Pinpoint the cell where the given text exists, returning its (x, y) midpoint coordinate. 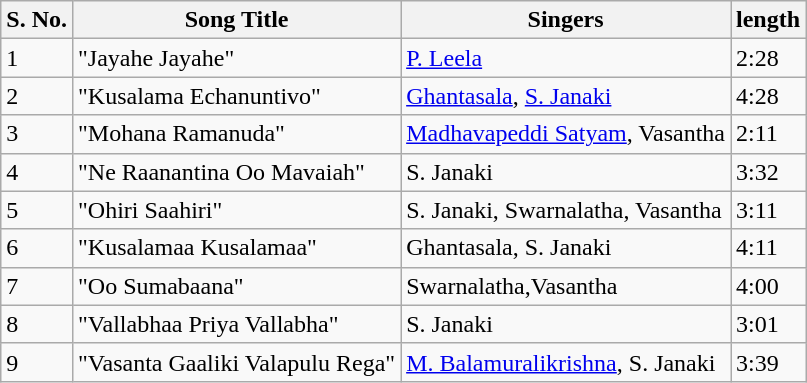
6 (37, 248)
"Jayahe Jayahe" (236, 58)
"Oo Sumabaana" (236, 286)
Madhavapeddi Satyam, Vasantha (566, 134)
3:11 (768, 210)
S. No. (37, 20)
3:01 (768, 324)
2:11 (768, 134)
"Vallabhaa Priya Vallabha" (236, 324)
5 (37, 210)
4:28 (768, 96)
P. Leela (566, 58)
"Vasanta Gaaliki Valapulu Rega" (236, 362)
7 (37, 286)
"Ohiri Saahiri" (236, 210)
4:11 (768, 248)
2 (37, 96)
M. Balamuralikrishna, S. Janaki (566, 362)
Song Title (236, 20)
9 (37, 362)
3:39 (768, 362)
length (768, 20)
"Mohana Ramanuda" (236, 134)
"Ne Raanantina Oo Mavaiah" (236, 172)
Swarnalatha,Vasantha (566, 286)
3 (37, 134)
"Kusalama Echanuntivo" (236, 96)
Singers (566, 20)
2:28 (768, 58)
1 (37, 58)
4 (37, 172)
8 (37, 324)
"Kusalamaa Kusalamaa" (236, 248)
3:32 (768, 172)
4:00 (768, 286)
S. Janaki, Swarnalatha, Vasantha (566, 210)
